Identify which cell holds the provided text, then report its (x, y) central coordinate. 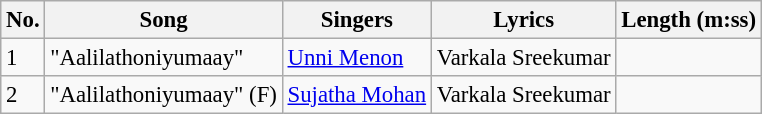
Sujatha Mohan (356, 95)
Lyrics (524, 20)
Song (164, 20)
"Aalilathoniyumaay" (164, 58)
2 (23, 95)
1 (23, 58)
Unni Menon (356, 58)
"Aalilathoniyumaay" (F) (164, 95)
No. (23, 20)
Singers (356, 20)
Length (m:ss) (688, 20)
